Identify which cell holds the provided text, then report its (X, Y) central coordinate. 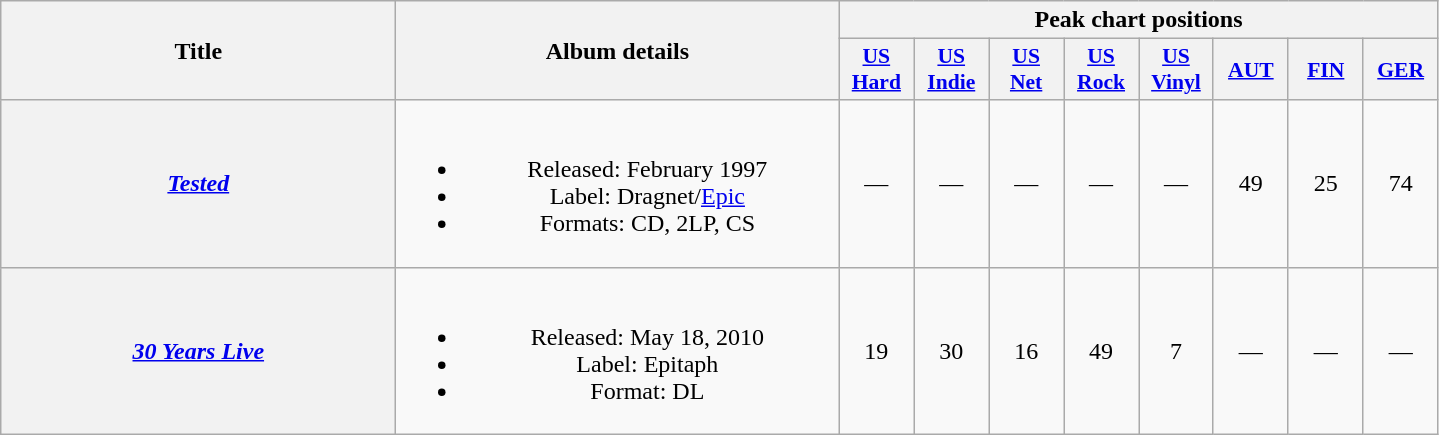
7 (1176, 350)
Album details (618, 50)
30 (952, 350)
Released: February 1997Label: Dragnet/EpicFormats: CD, 2LP, CS (618, 184)
19 (876, 350)
Title (198, 50)
Released: May 18, 2010Label: EpitaphFormat: DL (618, 350)
AUT (1250, 70)
GER (1400, 70)
Tested (198, 184)
Peak chart positions (1138, 20)
USVinyl (1176, 70)
74 (1400, 184)
USNet (1026, 70)
30 Years Live (198, 350)
16 (1026, 350)
FIN (1326, 70)
USRock (1102, 70)
USHard (876, 70)
USIndie (952, 70)
25 (1326, 184)
